Locate the cell with the specified text and output its (X, Y) center coordinate. 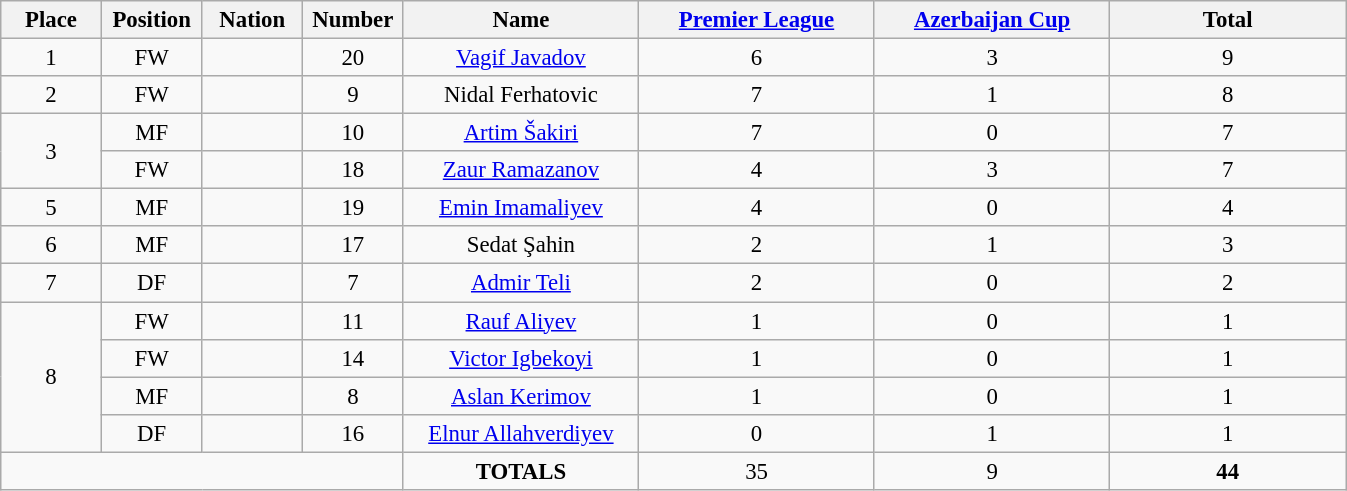
TOTALS (521, 471)
Azerbaijan Cup (992, 20)
44 (1228, 471)
20 (354, 58)
10 (354, 133)
5 (52, 208)
18 (354, 170)
Number (354, 20)
Elnur Allahverdiyev (521, 433)
11 (354, 321)
Nation (252, 20)
Premier League (757, 20)
Place (52, 20)
Sedat Şahin (521, 245)
Aslan Kerimov (521, 396)
Emin Imamaliyev (521, 208)
16 (354, 433)
19 (354, 208)
Rauf Aliyev (521, 321)
Zaur Ramazanov (521, 170)
Artim Šakiri (521, 133)
Vagif Javadov (521, 58)
17 (354, 245)
Admir Teli (521, 283)
Victor Igbekoyi (521, 358)
Position (152, 20)
Name (521, 20)
Total (1228, 20)
Nidal Ferhatovic (521, 95)
14 (354, 358)
35 (757, 471)
